Return the (X, Y) coordinate for the center point of the cell that contains the specified text.  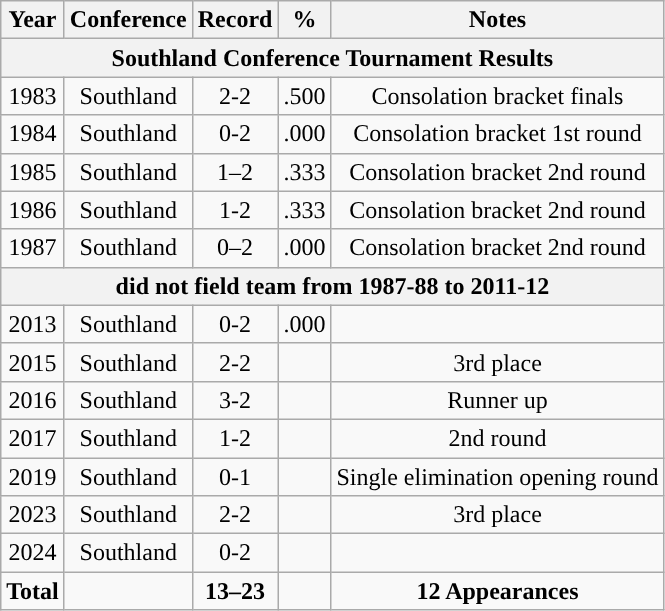
2015 (33, 362)
Record (235, 20)
Single elimination opening round (498, 477)
2016 (33, 400)
1987 (33, 248)
.500 (304, 96)
Year (33, 20)
% (304, 20)
1985 (33, 172)
Consolation bracket finals (498, 96)
1983 (33, 96)
Conference (128, 20)
Runner up (498, 400)
1984 (33, 134)
2019 (33, 477)
did not field team from 1987-88 to 2011-12 (332, 286)
12 Appearances (498, 591)
Southland Conference Tournament Results (332, 58)
1986 (33, 210)
0-1 (235, 477)
3-2 (235, 400)
2024 (33, 553)
2017 (33, 438)
Notes (498, 20)
2nd round (498, 438)
13–23 (235, 591)
2013 (33, 324)
2023 (33, 515)
0–2 (235, 248)
Consolation bracket 1st round (498, 134)
1–2 (235, 172)
Total (33, 591)
